Return the (x, y) coordinate for the center point of the cell that contains the specified text.  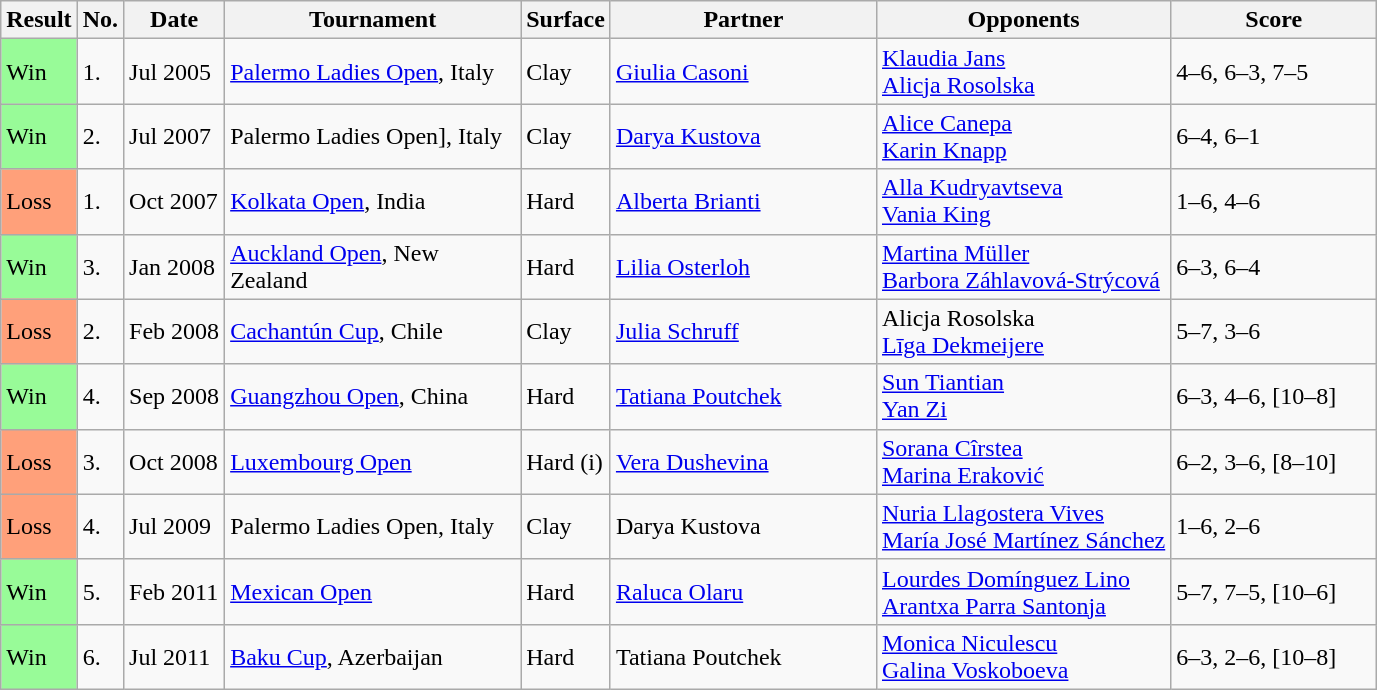
Cachantún Cup, Chile (373, 332)
Jan 2008 (174, 266)
Monica Niculescu Galina Voskoboeva (1023, 656)
5–7, 3–6 (1274, 332)
Julia Schruff (743, 332)
Jul 2009 (174, 526)
6–2, 3–6, [8–10] (1274, 462)
Hard (i) (566, 462)
Surface (566, 20)
Result (39, 20)
Score (1274, 20)
6. (100, 656)
Mexican Open (373, 592)
Feb 2011 (174, 592)
Oct 2008 (174, 462)
Tournament (373, 20)
Luxembourg Open (373, 462)
Jul 2011 (174, 656)
Alberta Brianti (743, 202)
Feb 2008 (174, 332)
6–3, 4–6, [10–8] (1274, 396)
5. (100, 592)
Jul 2005 (174, 72)
6–3, 2–6, [10–8] (1274, 656)
Opponents (1023, 20)
Guangzhou Open, China (373, 396)
Raluca Olaru (743, 592)
Lourdes Domínguez Lino Arantxa Parra Santonja (1023, 592)
Kolkata Open, India (373, 202)
Partner (743, 20)
Vera Dushevina (743, 462)
Jul 2007 (174, 136)
6–4, 6–1 (1274, 136)
5–7, 7–5, [10–6] (1274, 592)
Giulia Casoni (743, 72)
Sun Tiantian Yan Zi (1023, 396)
Alicja Rosolska Līga Dekmeijere (1023, 332)
Date (174, 20)
Sorana Cîrstea Marina Eraković (1023, 462)
No. (100, 20)
Nuria Llagostera Vives María José Martínez Sánchez (1023, 526)
Lilia Osterloh (743, 266)
Alla Kudryavtseva Vania King (1023, 202)
Alice Canepa Karin Knapp (1023, 136)
4–6, 6–3, 7–5 (1274, 72)
Auckland Open, New Zealand (373, 266)
1–6, 4–6 (1274, 202)
Oct 2007 (174, 202)
Baku Cup, Azerbaijan (373, 656)
Palermo Ladies Open], Italy (373, 136)
Sep 2008 (174, 396)
1–6, 2–6 (1274, 526)
Martina Müller Barbora Záhlavová-Strýcová (1023, 266)
Klaudia Jans Alicja Rosolska (1023, 72)
6–3, 6–4 (1274, 266)
